Return the [X, Y] coordinate for the center point of the cell that contains the specified text.  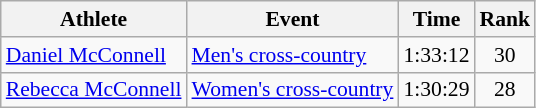
Event [293, 19]
30 [506, 55]
Men's cross-country [293, 55]
Daniel McConnell [94, 55]
1:30:29 [436, 90]
28 [506, 90]
Rebecca McConnell [94, 90]
Women's cross-country [293, 90]
Athlete [94, 19]
Rank [506, 19]
1:33:12 [436, 55]
Time [436, 19]
